Detect which cell encompasses the target text, then output its [x, y] center coordinate. 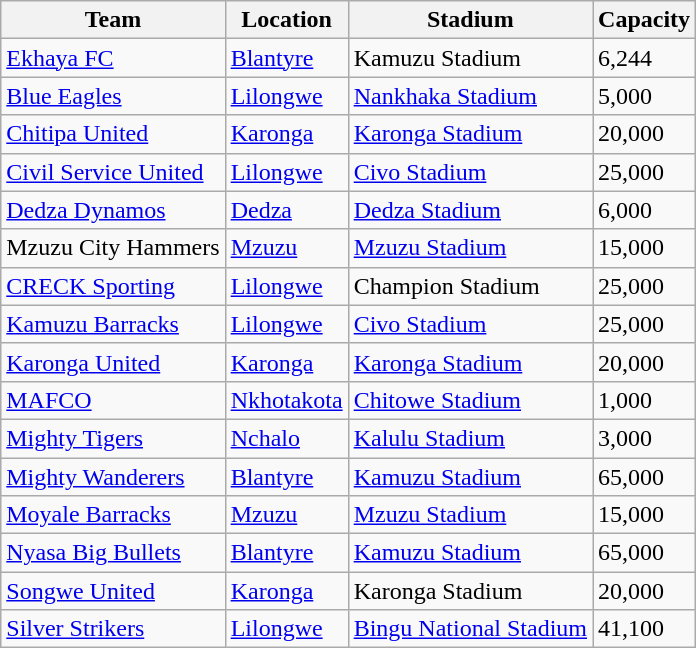
Blue Eagles [113, 96]
Chitipa United [113, 134]
Ekhaya FC [113, 58]
CRECK Sporting [113, 286]
Nyasa Big Bullets [113, 553]
MAFCO [113, 400]
Songwe United [113, 591]
Mighty Wanderers [113, 477]
Kalulu Stadium [470, 438]
6,000 [644, 210]
Nkhotakota [286, 400]
Silver Strikers [113, 629]
Moyale Barracks [113, 515]
Dedza Stadium [470, 210]
Capacity [644, 20]
41,100 [644, 629]
Chitowe Stadium [470, 400]
6,244 [644, 58]
5,000 [644, 96]
Mzuzu City Hammers [113, 248]
3,000 [644, 438]
1,000 [644, 400]
Team [113, 20]
Mighty Tigers [113, 438]
Nchalo [286, 438]
Kamuzu Barracks [113, 324]
Stadium [470, 20]
Dedza [286, 210]
Dedza Dynamos [113, 210]
Champion Stadium [470, 286]
Civil Service United [113, 172]
Nankhaka Stadium [470, 96]
Location [286, 20]
Bingu National Stadium [470, 629]
Karonga United [113, 362]
